Output the (x, y) coordinate of the center of the cell containing the given text.  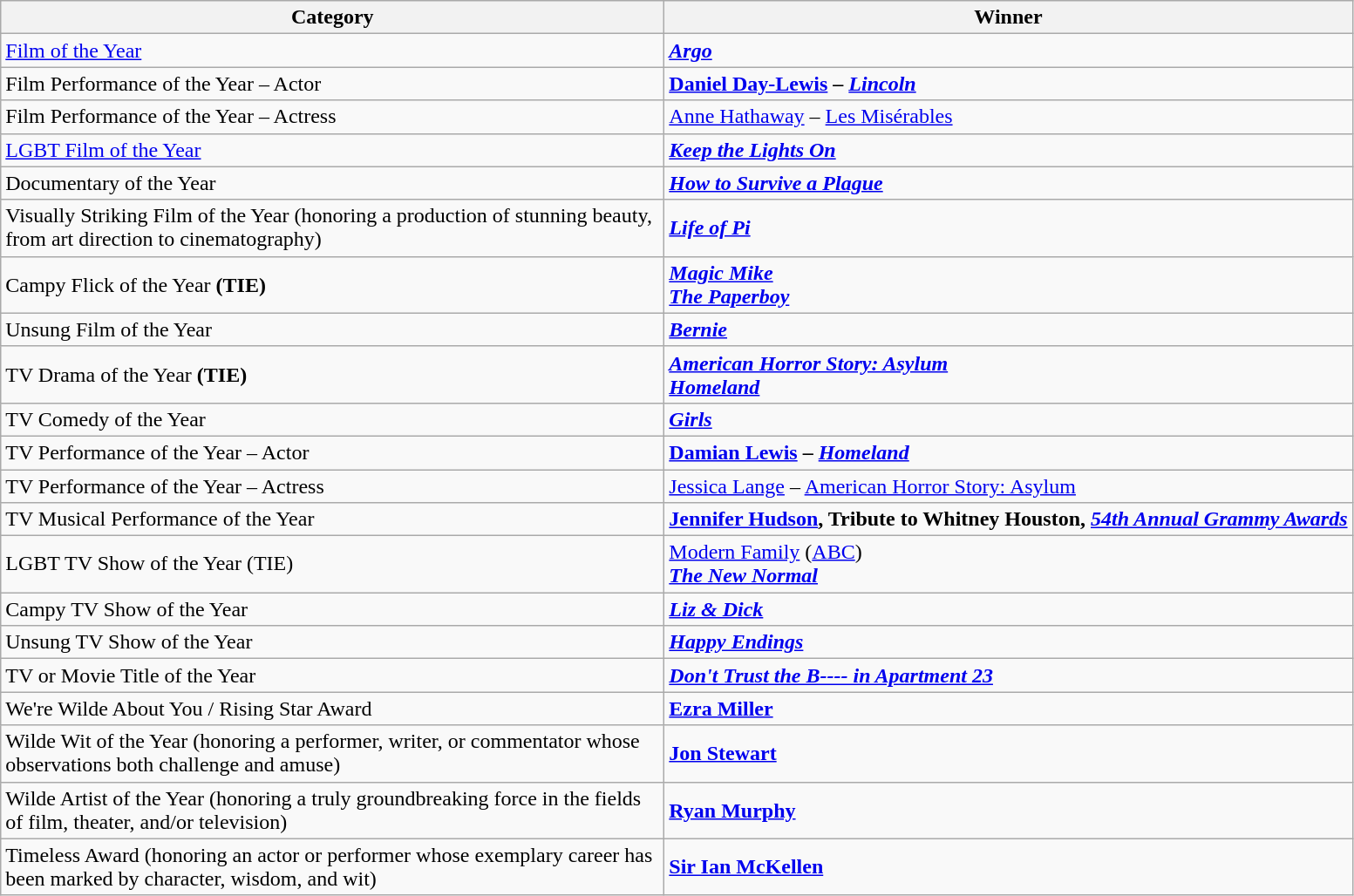
Winner (1008, 17)
Happy Endings (1008, 642)
Damian Lewis – Homeland (1008, 452)
Anne Hathaway – Les Misérables (1008, 117)
Wilde Wit of the Year (honoring a performer, writer, or commentator whose observations both challenge and amuse) (333, 753)
TV Musical Performance of the Year (333, 519)
Jennifer Hudson, Tribute to Whitney Houston, 54th Annual Grammy Awards (1008, 519)
Film Performance of the Year – Actress (333, 117)
TV Performance of the Year – Actress (333, 485)
Magic Mike The Paperboy (1008, 284)
Film Performance of the Year – Actor (333, 84)
Ezra Miller (1008, 709)
Timeless Award (honoring an actor or performer whose exemplary career has been marked by character, wisdom, and wit) (333, 866)
Keep the Lights On (1008, 150)
Don't Trust the B---- in Apartment 23 (1008, 675)
Jon Stewart (1008, 753)
Daniel Day-Lewis – Lincoln (1008, 84)
We're Wilde About You / Rising Star Award (333, 709)
Category (333, 17)
Sir Ian McKellen (1008, 866)
LGBT Film of the Year (333, 150)
Life of Pi (1008, 228)
Modern Family (ABC) The New Normal (1008, 565)
Campy TV Show of the Year (333, 609)
How to Survive a Plague (1008, 183)
LGBT TV Show of the Year (TIE) (333, 565)
Documentary of the Year (333, 183)
American Horror Story: Asylum Homeland (1008, 375)
Wilde Artist of the Year (honoring a truly groundbreaking force in the fields of film, theater, and/or television) (333, 811)
Film of the Year (333, 51)
Girls (1008, 419)
Unsung Film of the Year (333, 329)
TV Drama of the Year (TIE) (333, 375)
TV or Movie Title of the Year (333, 675)
Ryan Murphy (1008, 811)
Argo (1008, 51)
Liz & Dick (1008, 609)
TV Comedy of the Year (333, 419)
Jessica Lange – American Horror Story: Asylum (1008, 485)
Bernie (1008, 329)
Visually Striking Film of the Year (honoring a production of stunning beauty, from art direction to cinematography) (333, 228)
TV Performance of the Year – Actor (333, 452)
Campy Flick of the Year (TIE) (333, 284)
Unsung TV Show of the Year (333, 642)
